Find where the given text appears and provide that cell's center as (X, Y) coordinate. 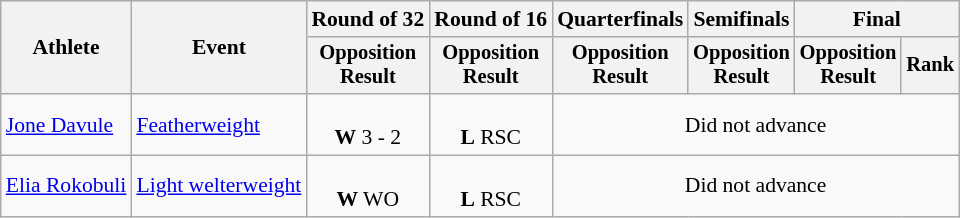
Rank (930, 66)
Event (218, 48)
Final (877, 19)
Quarterfinals (620, 19)
Round of 32 (368, 19)
Round of 16 (490, 19)
Athlete (66, 48)
Semifinals (742, 19)
Light welterweight (218, 186)
Elia Rokobuli (66, 186)
W 3 - 2 (368, 124)
Jone Davule (66, 124)
Featherweight (218, 124)
W WO (368, 186)
